Identify which cell holds the provided text, then report its [x, y] central coordinate. 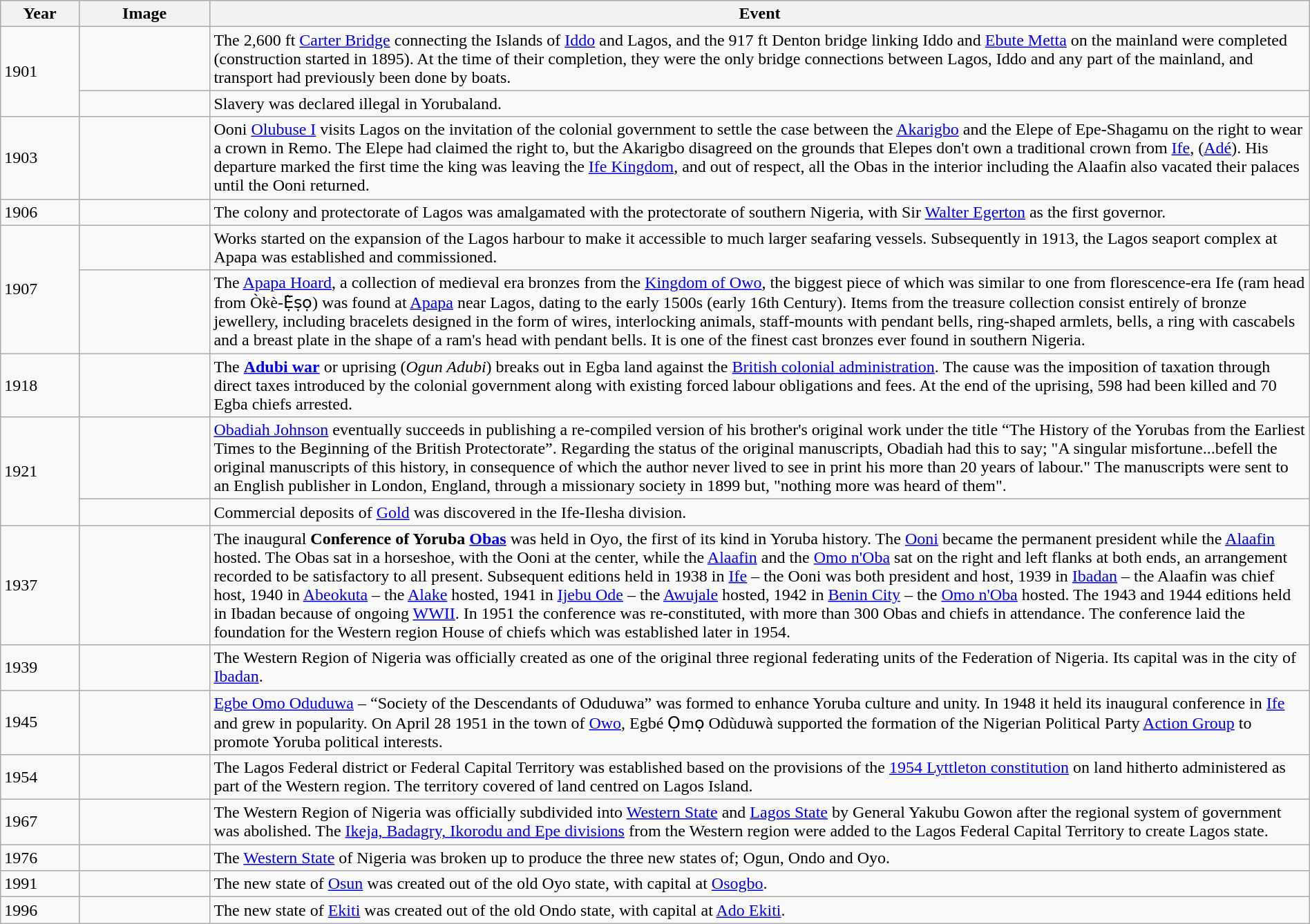
1901 [40, 72]
The new state of Osun was created out of the old Oyo state, with capital at Osogbo. [760, 884]
The Western State of Nigeria was broken up to produce the three new states of; Ogun, Ondo and Oyo. [760, 858]
The colony and protectorate of Lagos was amalgamated with the protectorate of southern Nigeria, with Sir Walter Egerton as the first governor. [760, 212]
1967 [40, 822]
1976 [40, 858]
1937 [40, 586]
1945 [40, 722]
1918 [40, 385]
1921 [40, 471]
1996 [40, 910]
Slavery was declared illegal in Yorubaland. [760, 104]
1903 [40, 157]
1954 [40, 778]
1906 [40, 212]
Image [144, 14]
Event [760, 14]
Commercial deposits of Gold was discovered in the Ife-Ilesha division. [760, 512]
1939 [40, 667]
1991 [40, 884]
The new state of Ekiti was created out of the old Ondo state, with capital at Ado Ekiti. [760, 910]
Year [40, 14]
1907 [40, 289]
